From the cell containing the given text, extract its center point as (x, y) coordinate. 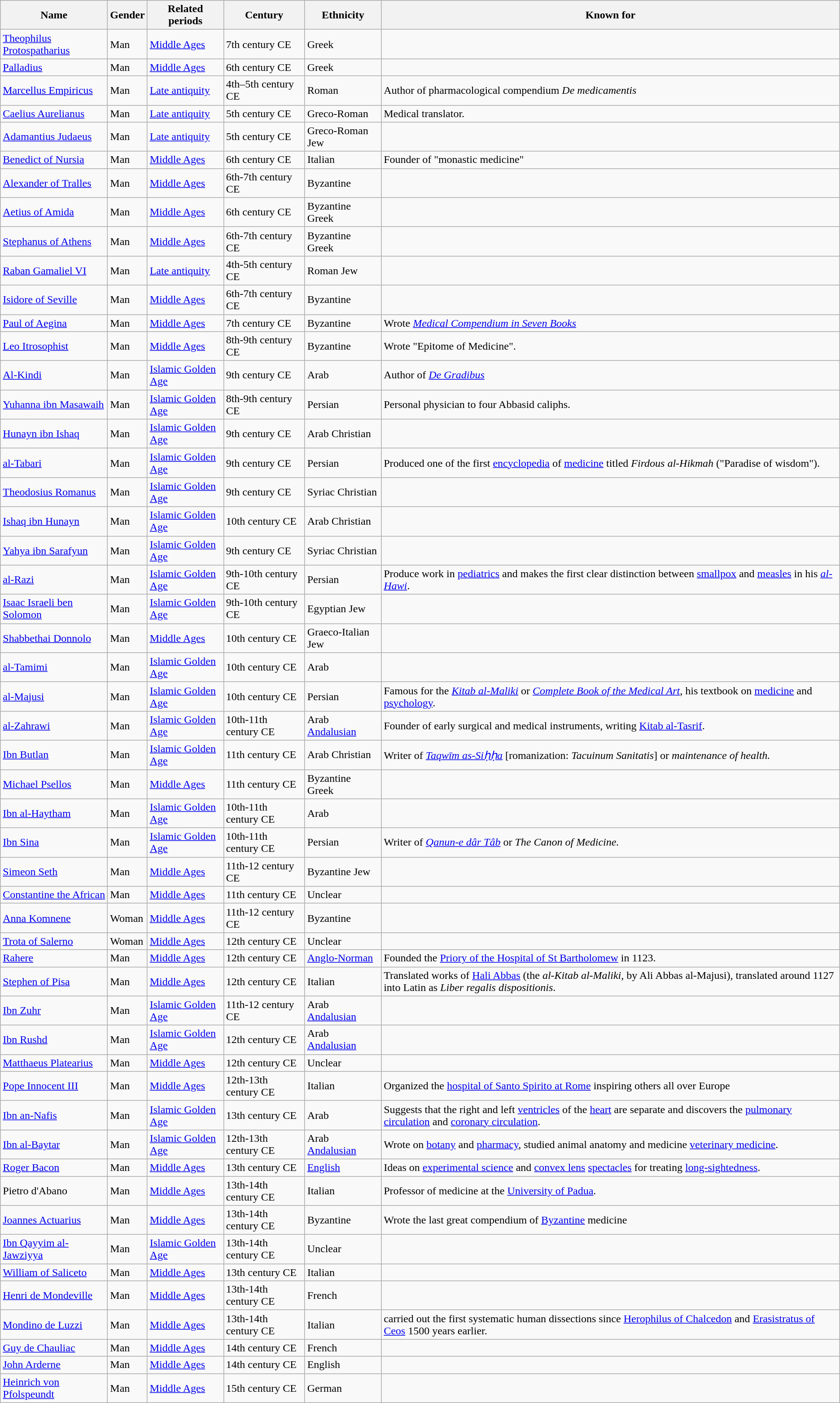
William of Saliceto (54, 1272)
Mondino de Luzzi (54, 1325)
Heinrich von Pfolspeundt (54, 1388)
Anna Komnene (54, 918)
Ibn an-Nafis (54, 1115)
Roman Jew (343, 270)
Related periods (185, 15)
Translated works of Hali Abbas (the al-Kitab al-Maliki, by Ali Abbas al-Majusi), translated around 1127 into Latin as Liber regalis dispositionis. (611, 981)
al-Majusi (54, 697)
Suggests that the right and left ventricles of the heart are separate and discovers the pulmonary circulation and coronary circulation. (611, 1115)
Palladius (54, 67)
15th century CE (264, 1388)
Stephanus of Athens (54, 241)
Matthaeus Platearius (54, 1063)
Roman (343, 91)
Produced one of the first encyclopedia of medicine titled Firdous al-Hikmah ("Paradise of wisdom"). (611, 463)
Theodosius Romanus (54, 492)
Wrote Medical Compendium in Seven Books (611, 323)
Name (54, 15)
Leo Itrosophist (54, 346)
Joannes Actuarius (54, 1220)
Guy de Chauliac (54, 1348)
Wrote "Epitome of Medicine". (611, 346)
Gender (127, 15)
carried out the first systematic human dissections since Herophilus of Chalcedon and Erasistratus of Ceos 1500 years earlier. (611, 1325)
Yuhanna ibn Masawaih (54, 405)
Ideas on experimental science and convex lens spectacles for treating long-sightedness. (611, 1167)
Ibn Sina (54, 843)
Ibn Qayyim al-Jawziyya (54, 1250)
Alexander of Tralles (54, 183)
Isidore of Seville (54, 300)
Century (264, 15)
Adamantius Judaeus (54, 136)
Founder of "monastic medicine" (611, 160)
Ibn Rushd (54, 1039)
Caelius Aurelianus (54, 114)
Personal physician to four Abbasid caliphs. (611, 405)
Ibn al-Baytar (54, 1144)
al-Tabari (54, 463)
Ethnicity (343, 15)
Medical translator. (611, 114)
Wrote the last great compendium of Byzantine medicine (611, 1220)
Writer of Qanun-e dâr Tâb or The Canon of Medicine. (611, 843)
Ibn Zuhr (54, 1011)
Trota of Salerno (54, 941)
4th-5th century CE (264, 270)
Aetius of Amida (54, 212)
Founder of early surgical and medical instruments, writing Kitab al-Tasrif. (611, 725)
Hunayn ibn Ishaq (54, 434)
Marcellus Empiricus (54, 91)
Yahya ibn Sarafyun (54, 550)
Henri de Mondeville (54, 1295)
Greco-Roman Jew (343, 136)
al-Zahrawi (54, 725)
Organized the hospital of Santo Spirito at Rome inspiring others all over Europe (611, 1086)
Raban Gamaliel VI (54, 270)
al-Razi (54, 580)
Rahere (54, 958)
Pietro d'Abano (54, 1190)
Graeco-Italian Jew (343, 638)
Benedict of Nursia (54, 160)
al-Tamimi (54, 667)
Ibn Butlan (54, 755)
Famous for the Kitab al-Maliki or Complete Book of the Medical Art, his textbook on medicine and psychology. (611, 697)
Stephen of Pisa (54, 981)
German (343, 1388)
Author of pharmacological compendium De medicamentis (611, 91)
Isaac Israeli ben Solomon (54, 609)
Ishaq ibn Hunayn (54, 522)
Byzantine Jew (343, 872)
Pope Innocent III (54, 1086)
Michael Psellos (54, 784)
Roger Bacon (54, 1167)
Writer of Taqwīm as‑Siḥḥa [romanization: Tacuinum Sanitatis] or maintenance of health. (611, 755)
John Arderne (54, 1365)
Shabbethai Donnolo (54, 638)
Known for (611, 15)
Author of De Gradibus (611, 375)
Paul of Aegina (54, 323)
Produce work in pediatrics and makes the first clear distinction between smallpox and measles in his al-Hawi. (611, 580)
Egyptian Jew (343, 609)
4th–5th century CE (264, 91)
Professor of medicine at the University of Padua. (611, 1190)
Founded the Priory of the Hospital of St Bartholomew in 1123. (611, 958)
Theophilus Protospatharius (54, 44)
Wrote on botany and pharmacy, studied animal anatomy and medicine veterinary medicine. (611, 1144)
Al-Kindi (54, 375)
Ibn al-Haytham (54, 813)
Simeon Seth (54, 872)
Greco-Roman (343, 114)
Anglo-Norman (343, 958)
Constantine the African (54, 895)
